Detect which cell encompasses the target text, then output its [x, y] center coordinate. 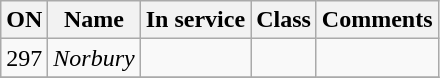
In service [195, 20]
ON [24, 20]
Class [284, 20]
297 [24, 58]
Norbury [94, 58]
Name [94, 20]
Comments [377, 20]
